Locate the cell with the specified text and output its [x, y] center coordinate. 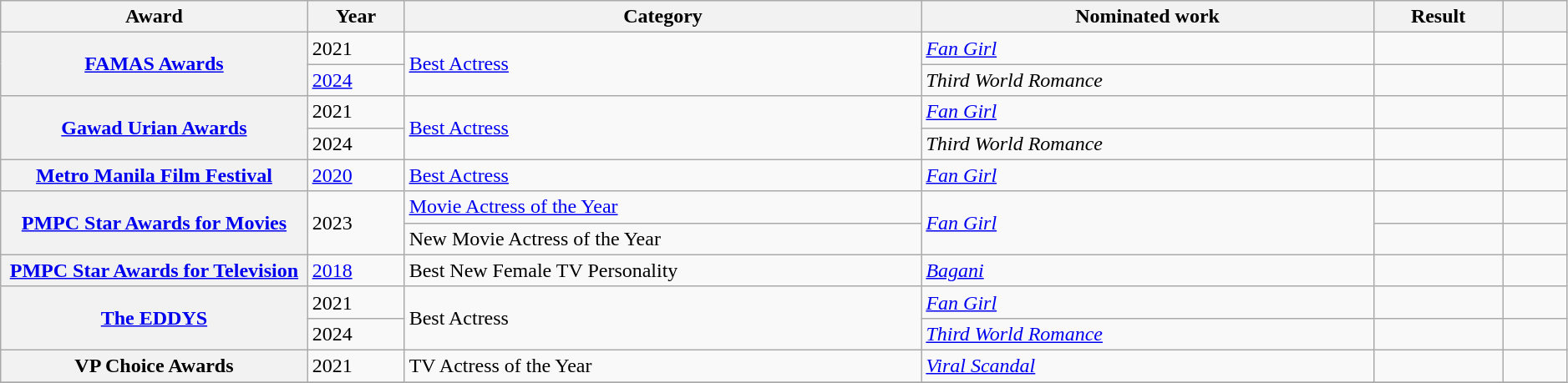
PMPC Star Awards for Television [154, 270]
2018 [356, 270]
Best New Female TV Personality [663, 270]
Bagani [1148, 270]
TV Actress of the Year [663, 365]
Metro Manila Film Festival [154, 175]
Award [154, 17]
2020 [356, 175]
Movie Actress of the Year [663, 207]
VP Choice Awards [154, 365]
2023 [356, 223]
Viral Scandal [1148, 365]
The EDDYS [154, 318]
Category [663, 17]
FAMAS Awards [154, 64]
Result [1439, 17]
Year [356, 17]
PMPC Star Awards for Movies [154, 223]
Gawad Urian Awards [154, 128]
Nominated work [1148, 17]
New Movie Actress of the Year [663, 239]
